Return [x, y] of the center of cell containing provided text 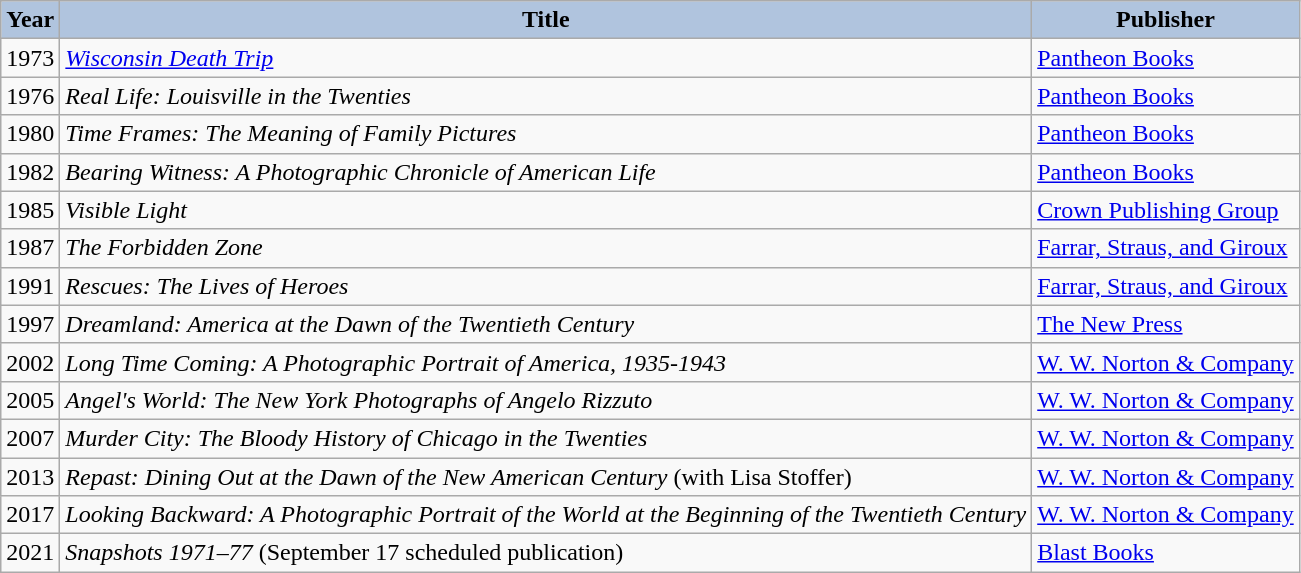
Title [546, 20]
Real Life: Louisville in the Twenties [546, 96]
Long Time Coming: A Photographic Portrait of America, 1935-1943 [546, 362]
2013 [30, 477]
Rescues: The Lives of Heroes [546, 286]
1976 [30, 96]
Looking Backward: A Photographic Portrait of the World at the Beginning of the Twentieth Century [546, 515]
Crown Publishing Group [1166, 210]
Time Frames: The Meaning of Family Pictures [546, 134]
The Forbidden Zone [546, 248]
2002 [30, 362]
2007 [30, 438]
Repast: Dining Out at the Dawn of the New American Century (with Lisa Stoffer) [546, 477]
2017 [30, 515]
1987 [30, 248]
Wisconsin Death Trip [546, 58]
1985 [30, 210]
Murder City: The Bloody History of Chicago in the Twenties [546, 438]
1997 [30, 324]
Visible Light [546, 210]
1982 [30, 172]
Publisher [1166, 20]
Blast Books [1166, 553]
1991 [30, 286]
1980 [30, 134]
Snapshots 1971–77 (September 17 scheduled publication) [546, 553]
2021 [30, 553]
2005 [30, 400]
The New Press [1166, 324]
1973 [30, 58]
Bearing Witness: A Photographic Chronicle of American Life [546, 172]
Year [30, 20]
Angel's World: The New York Photographs of Angelo Rizzuto [546, 400]
Dreamland: America at the Dawn of the Twentieth Century [546, 324]
